Pinpoint the cell where the given text exists, returning its (x, y) midpoint coordinate. 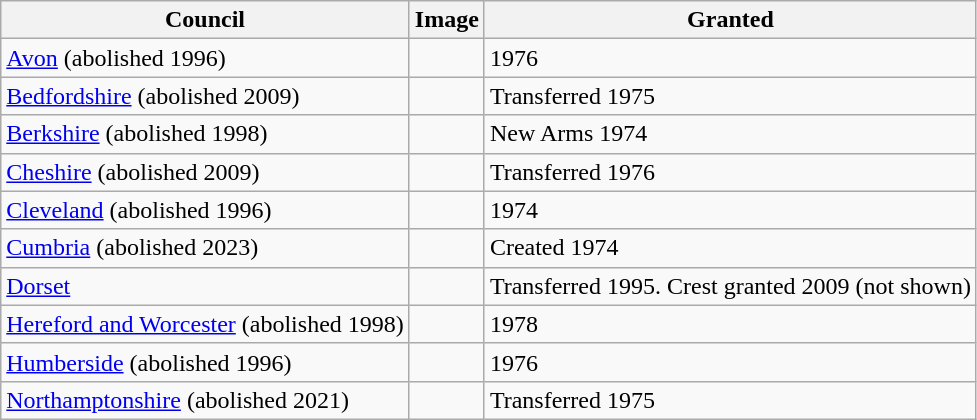
1974 (730, 210)
Cumbria (abolished 2023) (206, 248)
Image (446, 20)
Granted (730, 20)
Berkshire (abolished 1998) (206, 134)
Bedfordshire (abolished 2009) (206, 96)
Northamptonshire (abolished 2021) (206, 400)
1978 (730, 324)
New Arms 1974 (730, 134)
Cheshire (abolished 2009) (206, 172)
Hereford and Worcester (abolished 1998) (206, 324)
Transferred 1995. Crest granted 2009 (not shown) (730, 286)
Council (206, 20)
Humberside (abolished 1996) (206, 362)
Cleveland (abolished 1996) (206, 210)
Avon (abolished 1996) (206, 58)
Dorset (206, 286)
Created 1974 (730, 248)
Transferred 1976 (730, 172)
